Search for the cell housing the specified text and yield its [X, Y] center coordinate. 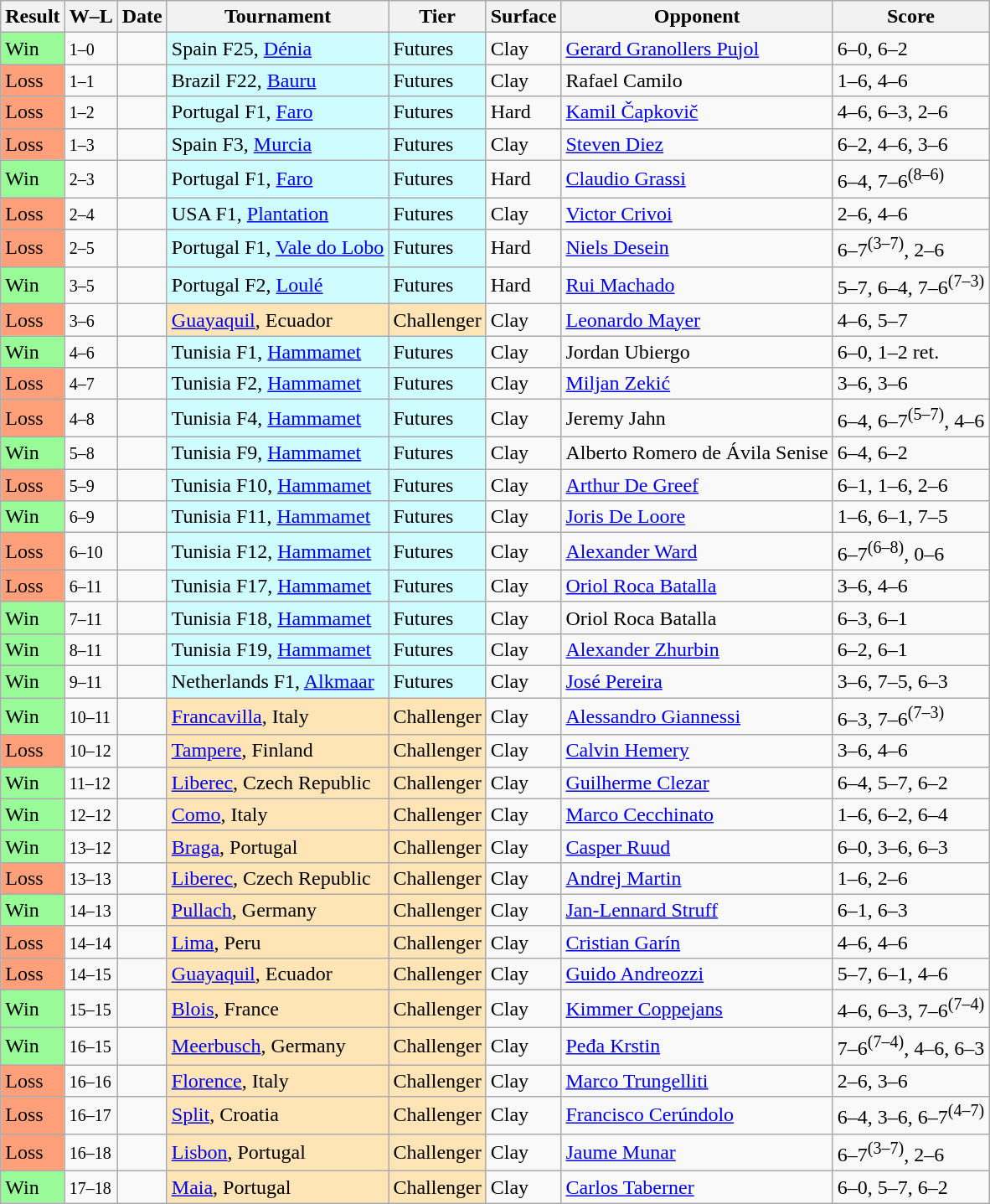
6–3, 6–1 [910, 618]
6–1, 1–6, 2–6 [910, 485]
Guilherme Clezar [697, 783]
Braga, Portugal [278, 846]
Calvin Hemery [697, 751]
Niels Desein [697, 248]
4–6 [90, 352]
6–4, 7–6(8–6) [910, 179]
Tunisia F2, Hammamet [278, 384]
6–7(6–8), 0–6 [910, 551]
10–12 [90, 751]
13–13 [90, 878]
2–5 [90, 248]
Rui Machado [697, 285]
José Pereira [697, 681]
Opponent [697, 17]
Meerbusch, Germany [278, 1046]
Kamil Čapkovič [697, 112]
1–6, 4–6 [910, 80]
Francavilla, Italy [278, 717]
2–4 [90, 214]
1–6, 2–6 [910, 878]
2–6, 3–6 [910, 1081]
16–18 [90, 1153]
4–6, 5–7 [910, 320]
Split, Croatia [278, 1116]
Date [142, 17]
Rafael Camilo [697, 80]
4–6, 6–3, 7–6(7–4) [910, 1009]
Casper Ruud [697, 846]
4–6, 4–6 [910, 942]
17–18 [90, 1187]
5–7, 6–4, 7–6(7–3) [910, 285]
6–10 [90, 551]
Tournament [278, 17]
Cristian Garín [697, 942]
14–13 [90, 910]
6–4, 3–6, 6–7(4–7) [910, 1116]
Portugal F1, Vale do Lobo [278, 248]
Jordan Ubiergo [697, 352]
6–11 [90, 586]
9–11 [90, 681]
Maia, Portugal [278, 1187]
Netherlands F1, Alkmaar [278, 681]
6–3, 7–6(7–3) [910, 717]
Leonardo Mayer [697, 320]
6–0, 1–2 ret. [910, 352]
Carlos Taberner [697, 1187]
Gerard Granollers Pujol [697, 49]
Portugal F2, Loulé [278, 285]
15–15 [90, 1009]
Arthur De Greef [697, 485]
16–17 [90, 1116]
Jaume Munar [697, 1153]
2–3 [90, 179]
Alessandro Giannessi [697, 717]
1–6, 6–2, 6–4 [910, 814]
4–6, 6–3, 2–6 [910, 112]
Tunisia F11, Hammamet [278, 517]
2–6, 4–6 [910, 214]
Result [33, 17]
Lima, Peru [278, 942]
Alexander Zhurbin [697, 649]
3–6 [90, 320]
Francisco Cerúndolo [697, 1116]
W–L [90, 17]
Marco Cecchinato [697, 814]
Brazil F22, Bauru [278, 80]
Alexander Ward [697, 551]
Tunisia F10, Hammamet [278, 485]
Blois, France [278, 1009]
6–2, 6–1 [910, 649]
Tampere, Finland [278, 751]
6–0, 5–7, 6–2 [910, 1187]
6–4, 6–2 [910, 453]
11–12 [90, 783]
1–0 [90, 49]
14–14 [90, 942]
Tunisia F9, Hammamet [278, 453]
Tunisia F18, Hammamet [278, 618]
Andrej Martin [697, 878]
Claudio Grassi [697, 179]
4–7 [90, 384]
13–12 [90, 846]
1–2 [90, 112]
Alberto Romero de Ávila Senise [697, 453]
Miljan Zekić [697, 384]
Spain F3, Murcia [278, 144]
Joris De Loore [697, 517]
6–4, 5–7, 6–2 [910, 783]
USA F1, Plantation [278, 214]
Score [910, 17]
4–8 [90, 419]
Lisbon, Portugal [278, 1153]
Tunisia F19, Hammamet [278, 649]
8–11 [90, 649]
Steven Diez [697, 144]
Jeremy Jahn [697, 419]
Como, Italy [278, 814]
5–7, 6–1, 4–6 [910, 974]
5–9 [90, 485]
3–6, 3–6 [910, 384]
10–11 [90, 717]
12–12 [90, 814]
16–16 [90, 1081]
6–0, 3–6, 6–3 [910, 846]
Florence, Italy [278, 1081]
Kimmer Coppejans [697, 1009]
Tunisia F17, Hammamet [278, 586]
6–2, 4–6, 3–6 [910, 144]
Tunisia F1, Hammamet [278, 352]
Tunisia F4, Hammamet [278, 419]
Spain F25, Dénia [278, 49]
3–5 [90, 285]
Jan-Lennard Struff [697, 910]
5–8 [90, 453]
7–6(7–4), 4–6, 6–3 [910, 1046]
Tunisia F12, Hammamet [278, 551]
1–6, 6–1, 7–5 [910, 517]
Guido Andreozzi [697, 974]
16–15 [90, 1046]
Marco Trungelliti [697, 1081]
6–1, 6–3 [910, 910]
1–3 [90, 144]
Peđa Krstin [697, 1046]
7–11 [90, 618]
14–15 [90, 974]
Pullach, Germany [278, 910]
Tier [437, 17]
3–6, 7–5, 6–3 [910, 681]
6–9 [90, 517]
Victor Crivoi [697, 214]
6–4, 6–7(5–7), 4–6 [910, 419]
1–1 [90, 80]
Surface [523, 17]
6–0, 6–2 [910, 49]
